Return the [X, Y] coordinate for the center point of the cell that contains the specified text.  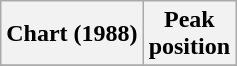
Peakposition [189, 34]
Chart (1988) [72, 34]
